Determine the (X, Y) coordinate at the center of the cell enclosing the given text.  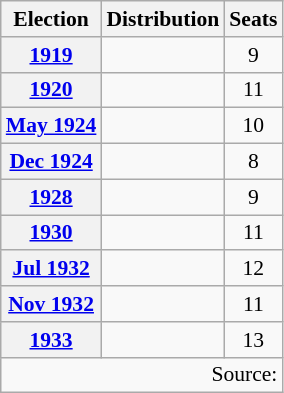
Seats (253, 19)
13 (253, 340)
Jul 1932 (52, 269)
Nov 1932 (52, 304)
Dec 1924 (52, 162)
12 (253, 269)
Source: (142, 375)
Distribution (162, 19)
Election (52, 19)
10 (253, 126)
1928 (52, 197)
1933 (52, 340)
8 (253, 162)
1919 (52, 55)
1930 (52, 233)
1920 (52, 90)
May 1924 (52, 126)
